Scan for the cell matching the given text and deliver its (X, Y) coordinate at center. 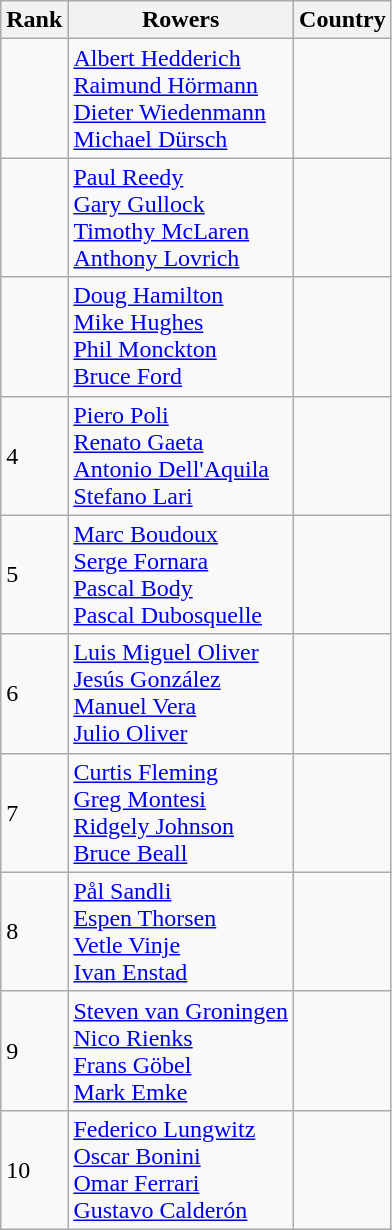
Country (343, 20)
10 (34, 1170)
4 (34, 456)
Marc BoudouxSerge FornaraPascal BodyPascal Dubosquelle (181, 574)
Albert HedderichRaimund HörmannDieter WiedenmannMichael Dürsch (181, 98)
Rank (34, 20)
9 (34, 1050)
Steven van GroningenNico RienksFrans GöbelMark Emke (181, 1050)
Pål SandliEspen ThorsenVetle VinjeIvan Enstad (181, 932)
Curtis FlemingGreg MontesiRidgely JohnsonBruce Beall (181, 812)
Paul ReedyGary GullockTimothy McLarenAnthony Lovrich (181, 218)
6 (34, 694)
Doug HamiltonMike HughesPhil MoncktonBruce Ford (181, 336)
Luis Miguel OliverJesús GonzálezManuel VeraJulio Oliver (181, 694)
8 (34, 932)
Federico LungwitzOscar BoniniOmar FerrariGustavo Calderón (181, 1170)
7 (34, 812)
5 (34, 574)
Rowers (181, 20)
Piero PoliRenato GaetaAntonio Dell'AquilaStefano Lari (181, 456)
